Return [X, Y] of the center of cell containing provided text 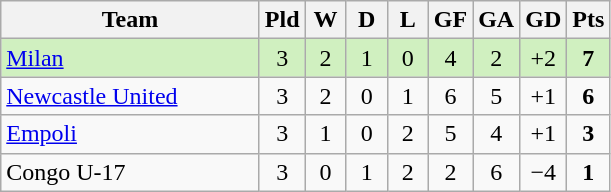
D [366, 20]
GD [544, 20]
−4 [544, 172]
7 [588, 58]
Empoli [130, 134]
GA [496, 20]
L [408, 20]
Pld [282, 20]
Team [130, 20]
Milan [130, 58]
Newcastle United [130, 96]
Pts [588, 20]
GF [450, 20]
W [326, 20]
+2 [544, 58]
Congo U-17 [130, 172]
